From the cell containing the given text, extract its center point as [X, Y] coordinate. 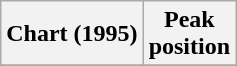
Chart (1995) [72, 34]
Peakposition [189, 34]
